From the cell containing the given text, extract its center point as [x, y] coordinate. 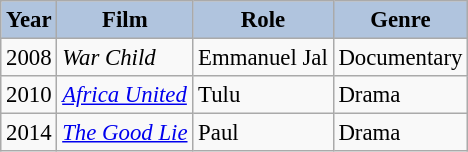
Year [29, 20]
Genre [400, 20]
Paul [263, 133]
War Child [125, 58]
The Good Lie [125, 133]
Film [125, 20]
2014 [29, 133]
Tulu [263, 95]
Emmanuel Jal [263, 58]
2008 [29, 58]
Documentary [400, 58]
Africa United [125, 95]
2010 [29, 95]
Role [263, 20]
